Detect which cell encompasses the target text, then output its [X, Y] center coordinate. 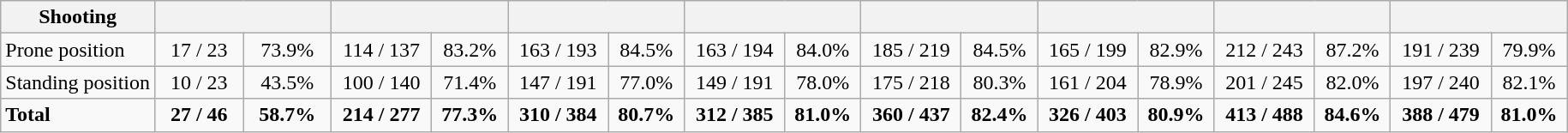
312 / 385 [735, 115]
58.7% [288, 115]
100 / 140 [382, 82]
82.4% [999, 115]
326 / 403 [1088, 115]
Total [78, 115]
82.1% [1529, 82]
191 / 239 [1441, 50]
147 / 191 [559, 82]
78.9% [1176, 82]
78.0% [823, 82]
310 / 384 [559, 115]
87.2% [1352, 50]
Prone position [78, 50]
83.2% [470, 50]
84.6% [1352, 115]
79.9% [1529, 50]
185 / 219 [912, 50]
114 / 137 [382, 50]
Standing position [78, 82]
214 / 277 [382, 115]
27 / 46 [199, 115]
149 / 191 [735, 82]
73.9% [288, 50]
17 / 23 [199, 50]
413 / 488 [1265, 115]
84.0% [823, 50]
10 / 23 [199, 82]
43.5% [288, 82]
201 / 245 [1265, 82]
388 / 479 [1441, 115]
80.9% [1176, 115]
360 / 437 [912, 115]
163 / 193 [559, 50]
71.4% [470, 82]
77.0% [646, 82]
212 / 243 [1265, 50]
80.7% [646, 115]
165 / 199 [1088, 50]
Shooting [78, 17]
80.3% [999, 82]
175 / 218 [912, 82]
82.9% [1176, 50]
197 / 240 [1441, 82]
163 / 194 [735, 50]
77.3% [470, 115]
82.0% [1352, 82]
161 / 204 [1088, 82]
